Locate the cell with the specified text and output its (X, Y) center coordinate. 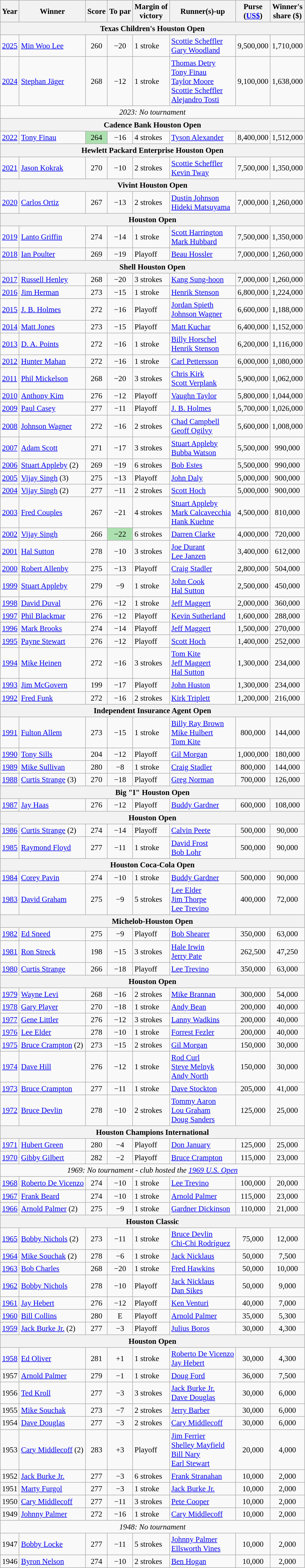
1979 (10, 994)
Phil Mickelson (52, 379)
Margin ofvictory (151, 11)
Pete Cooper (203, 1501)
1,600,000 (253, 616)
Chris Kirk Scott Verplank (203, 379)
Tom Kite Jeff Maggert Hal Sutton (203, 663)
450,000 (287, 586)
Don January (203, 1145)
1953 (10, 1449)
Arnold Palmer (2) (52, 1209)
288,000 (287, 616)
1,400,000 (253, 641)
Vivint Houston Open (152, 185)
Dustin Johnson Hideki Matsuyama (203, 202)
Gardner Dickinson (203, 1209)
Anthony Kim (52, 396)
Bobby Nichols (2) (52, 1238)
1955 (10, 1410)
1959 (10, 1329)
2,500,000 (253, 586)
Johnny Palmer (52, 1514)
Stuart Appleby (52, 586)
2023: No tournament (152, 112)
2017 (10, 280)
2005 (10, 478)
1951 (10, 1489)
Hal Sutton (52, 551)
1,188,000 (287, 310)
1952 (10, 1476)
1965 (10, 1238)
Fulton Allem (52, 732)
Cadence Bank Houston Open (152, 125)
Johnny Palmer Ellsworth Vines (203, 1544)
Ed Oliver (52, 1359)
75,000 (253, 1238)
1997 (10, 616)
271 (97, 448)
260 (97, 46)
4,500,000 (253, 512)
Julius Boros (203, 1329)
Rod Curl Steve Melnyk Andy North (203, 1067)
Stuart Appleby Mark Calcavecchia Hank Kuehne (203, 512)
Curtis Strange (3) (52, 780)
Dave Douglas (52, 1423)
1982 (10, 934)
1985 (10, 848)
300,000 (253, 994)
Thomas Detry Tony Finau Taylor Moore Scottie Scheffler Alejandro Tosti (203, 81)
Kang Sung-hoon (203, 280)
Purse(US$) (253, 11)
1,080,000 (287, 361)
Darren Clarke (203, 534)
54,000 (287, 994)
1957 (10, 1376)
199 (97, 685)
2008 (10, 426)
1,000,000 (253, 754)
Vijay Singh (52, 534)
1978 (10, 1007)
+3 (120, 1449)
Payne Stewart (52, 641)
1992 (10, 698)
41,000 (287, 1089)
Dave Stockton (203, 1089)
1995 (10, 641)
1963 (10, 1269)
1969: No tournament - club hosted the 1969 U.S. Open (152, 1170)
2019 (10, 237)
216,000 (287, 698)
1994 (10, 663)
1989 (10, 767)
2022 (10, 138)
Jim McGovern (52, 685)
Frank Beard (52, 1196)
1999 (10, 586)
1987 (10, 805)
126,000 (287, 780)
Mike Brannan (203, 994)
Henrik Stenson (203, 292)
1984 (10, 878)
Doug Ford (203, 1376)
Scottie Scheffler Gary Woodland (203, 46)
205,000 (253, 1089)
1948: No tournament (152, 1527)
1993 (10, 685)
Score (97, 11)
100,000 (253, 1183)
−2 (120, 1158)
Roberto De Vicenzo (52, 1183)
504,000 (287, 569)
Corey Pavin (52, 878)
360,000 (287, 603)
Paul Casey (52, 409)
2002 (10, 534)
1980 (10, 969)
2016 (10, 292)
Big "I" Houston Open (152, 792)
Stuart Appleby (2) (52, 465)
Billy Horschel Henrik Stenson (203, 344)
Hewlett Packard Enterprise Houston Open (152, 150)
1974 (10, 1067)
283 (97, 1449)
Wayne Levi (52, 994)
400,000 (253, 899)
Curtis Strange (52, 969)
Texas Children's Houston Open (152, 29)
1,008,000 (287, 426)
Michelob-Houston Open (152, 921)
E (120, 1316)
1970 (10, 1158)
1988 (10, 780)
1971 (10, 1145)
1964 (10, 1256)
Jack Nicklaus Dan Sikes (203, 1286)
7,000 (287, 1303)
Stuart Appleby Bubba Watson (203, 448)
264 (97, 138)
−22 (120, 534)
−7 (120, 1410)
Tony Sills (52, 754)
John Huston (203, 685)
1,224,000 (287, 292)
Bob Charles (52, 1269)
2,000,000 (253, 603)
Beau Hossler (203, 254)
2014 (10, 327)
Jack Nicklaus (203, 1256)
270,000 (287, 629)
Bruce Devlin (52, 1110)
Bobby Locke (52, 1544)
2010 (10, 396)
Jack Burke Jr. (2) (52, 1329)
1983 (10, 899)
Curtis Strange (2) (52, 830)
9,100,000 (253, 81)
5,600,000 (253, 426)
5,700,000 (253, 409)
2003 (10, 512)
Calvin Peete (203, 830)
Phil Blackmar (52, 616)
Jerry Barber (203, 1410)
Houston Classic (152, 1221)
810,000 (287, 512)
Gary Player (52, 1007)
2018 (10, 254)
2012 (10, 361)
Matt Kuchar (203, 327)
47,250 (287, 952)
Winner'sshare ($) (287, 11)
Mike Souchak (52, 1410)
Billy Ray Brown Mike Hulbert Tom Kite (203, 732)
John Cook Hal Sutton (203, 586)
Lanny Wadkins (203, 1020)
Shell Houston Open (152, 267)
1962 (10, 1286)
Scottie Scheffler Kevin Tway (203, 168)
1967 (10, 1196)
Mark Brooks (52, 629)
1,044,000 (287, 396)
−8 (120, 767)
1,710,000 (287, 46)
John Daly (203, 478)
Joe Durant Lee Janzen (203, 551)
Ian Poulter (52, 254)
1976 (10, 1032)
Frank Stranahan (203, 1476)
D. A. Points (52, 344)
Mike Sullivan (52, 767)
1960 (10, 1316)
Ken Venturi (203, 1303)
2015 (10, 310)
2001 (10, 551)
2007 (10, 448)
6,400,000 (253, 327)
1972 (10, 1110)
Vijay Singh (3) (52, 478)
1947 (10, 1544)
Runner(s)-up (203, 11)
Year (10, 11)
700,000 (253, 780)
Byron Nelson (52, 1561)
To par (120, 11)
Robert Allenby (52, 569)
1,200,000 (253, 698)
Gene Littler (52, 1020)
1,026,000 (287, 409)
Jay Hebert (52, 1303)
2006 (10, 465)
Andy Bean (203, 1007)
2011 (10, 379)
3,400,000 (253, 551)
Kirk Triplett (203, 698)
1986 (10, 830)
204 (97, 754)
2009 (10, 409)
Cary Middlecoff (2) (52, 1449)
2021 (10, 168)
9,500,000 (253, 46)
1968 (10, 1183)
262,500 (253, 952)
2013 (10, 344)
1961 (10, 1303)
Roberto De Vicenzo Jay Hebert (203, 1359)
Mike Heinen (52, 663)
Jim Herman (52, 292)
1954 (10, 1423)
1,152,000 (287, 327)
Adam Scott (52, 448)
5,900,000 (253, 379)
282 (97, 1158)
Lanto Griffin (52, 237)
Min Woo Lee (52, 46)
−1 (120, 1376)
1996 (10, 629)
Raymond Floyd (52, 848)
Mike Souchak (2) (52, 1256)
6,800,000 (253, 292)
1966 (10, 1209)
36,000 (253, 1376)
1956 (10, 1393)
1,638,000 (287, 81)
Vijay Singh (2) (52, 491)
Chad Campbell Geoff Ogilvy (203, 426)
5,800,000 (253, 396)
2000 (10, 569)
72,000 (287, 899)
Jim Ferrier Shelley Mayfield Bill Nary Earl Stewart (203, 1449)
Forrest Fezler (203, 1032)
Bill Collins (52, 1316)
1946 (10, 1561)
Hubert Green (52, 1145)
Carl Pettersson (203, 361)
Ron Streck (52, 952)
1981 (10, 952)
+1 (120, 1359)
1990 (10, 754)
Houston Champions International (152, 1132)
Bruce Crampton (2) (52, 1045)
2004 (10, 491)
12,000 (287, 1238)
Bruce Devlin Chi-Chi Rodríguez (203, 1238)
Russell Henley (52, 280)
9,000 (287, 1286)
110,000 (253, 1209)
Stephan Jäger (52, 81)
35,000 (253, 1316)
−6 (120, 1256)
1,062,000 (287, 379)
David Duval (52, 603)
David Graham (52, 899)
252,000 (287, 641)
720,000 (287, 534)
1,512,000 (287, 138)
1975 (10, 1045)
−21 (120, 512)
600,000 (253, 805)
Bob Shearer (203, 934)
1958 (10, 1359)
Jason Kokrak (52, 168)
Tony Finau (52, 138)
Jack Burke Jr. Dave Douglas (203, 1393)
1977 (10, 1020)
Greg Norman (203, 780)
Jay Haas (52, 805)
David Frost Bob Lohr (203, 848)
Ed Sneed (52, 934)
1,116,000 (287, 344)
Independent Insurance Agent Open (152, 710)
1973 (10, 1089)
1950 (10, 1501)
2025 (10, 46)
Jordan Spieth Johnson Wagner (203, 310)
1949 (10, 1514)
Hunter Mahan (52, 361)
Marty Furgol (52, 1489)
Vaughn Taylor (203, 396)
Scott Harrington Mark Hubbard (203, 237)
Bobby Nichols (52, 1286)
198 (97, 952)
Ted Kroll (52, 1393)
5,300 (287, 1316)
6,200,000 (253, 344)
2,800,000 (253, 569)
Lee Elder (52, 1032)
Fred Couples (52, 512)
2020 (10, 202)
2024 (10, 81)
Johnson Wagner (52, 426)
4,000 (287, 1449)
180,000 (287, 754)
Gibby Gilbert (52, 1158)
1991 (10, 732)
Kevin Sutherland (203, 616)
Tommy Aaron Lou Graham Doug Sanders (203, 1110)
Fred Hawkins (203, 1269)
1998 (10, 603)
21,000 (287, 1209)
Carlos Ortiz (52, 202)
612,000 (287, 551)
6,600,000 (253, 310)
Hale Irwin Jerry Pate (203, 952)
281 (97, 1359)
6,000,000 (253, 361)
Houston Coca-Cola Open (152, 865)
Matt Jones (52, 327)
Lee Elder Jim Thorpe Lee Trevino (203, 899)
8,400,000 (253, 138)
Ben Hogan (203, 1561)
Dave Hill (52, 1067)
4,000,000 (253, 534)
Winner (52, 11)
1,500,000 (253, 629)
−4 (120, 1145)
108,000 (287, 805)
Bob Estes (203, 465)
Fred Funk (52, 698)
Tyson Alexander (203, 138)
